Extract the (X, Y) coordinate from the center of the cell holding the provided text.  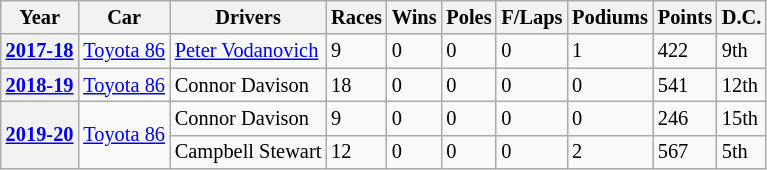
Campbell Stewart (248, 152)
Peter Vodanovich (248, 51)
Drivers (248, 17)
246 (685, 118)
1 (610, 51)
422 (685, 51)
2017-18 (40, 51)
12th (742, 85)
2019-20 (40, 134)
5th (742, 152)
567 (685, 152)
Races (356, 17)
15th (742, 118)
D.C. (742, 17)
F/Laps (532, 17)
Podiums (610, 17)
Wins (414, 17)
Year (40, 17)
541 (685, 85)
2018-19 (40, 85)
12 (356, 152)
Points (685, 17)
9th (742, 51)
2 (610, 152)
18 (356, 85)
Poles (468, 17)
Car (124, 17)
